Provide the [X, Y] coordinate of the cell's center where the given text is located.  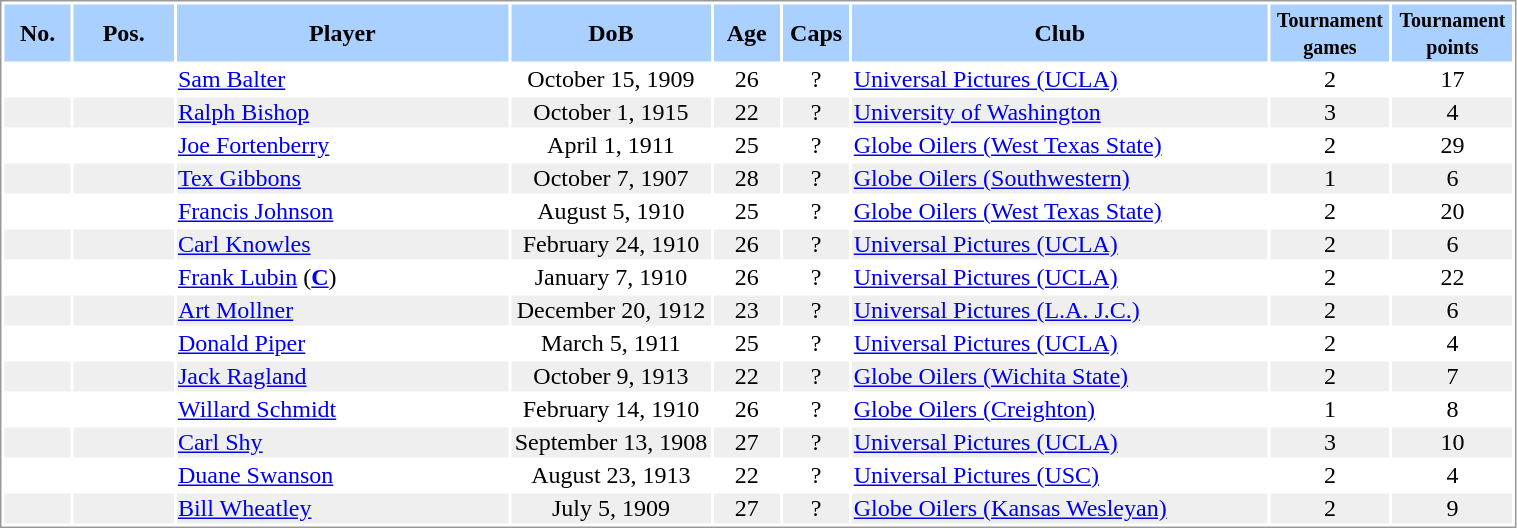
Francis Johnson [342, 211]
October 1, 1915 [610, 113]
8 [1453, 409]
August 5, 1910 [610, 211]
Globe Oilers (Kansas Wesleyan) [1060, 509]
Art Mollner [342, 311]
Globe Oilers (Southwestern) [1060, 179]
Tex Gibbons [342, 179]
Carl Shy [342, 443]
Ralph Bishop [342, 113]
Duane Swanson [342, 475]
September 13, 1908 [610, 443]
October 15, 1909 [610, 79]
Club [1060, 32]
10 [1453, 443]
Player [342, 32]
Globe Oilers (Creighton) [1060, 409]
23 [747, 311]
Universal Pictures (L.A. J.C.) [1060, 311]
Willard Schmidt [342, 409]
Carl Knowles [342, 245]
Donald Piper [342, 343]
Jack Ragland [342, 377]
March 5, 1911 [610, 343]
August 23, 1913 [610, 475]
Joe Fortenberry [342, 145]
April 1, 1911 [610, 145]
February 14, 1910 [610, 409]
Age [747, 32]
October 7, 1907 [610, 179]
29 [1453, 145]
January 7, 1910 [610, 277]
Pos. [124, 32]
Sam Balter [342, 79]
9 [1453, 509]
28 [747, 179]
Globe Oilers (Wichita State) [1060, 377]
20 [1453, 211]
17 [1453, 79]
December 20, 1912 [610, 311]
Caps [816, 32]
Frank Lubin (C) [342, 277]
October 9, 1913 [610, 377]
July 5, 1909 [610, 509]
DoB [610, 32]
No. [37, 32]
Tournamentgames [1330, 32]
Universal Pictures (USC) [1060, 475]
Bill Wheatley [342, 509]
February 24, 1910 [610, 245]
Tournamentpoints [1453, 32]
7 [1453, 377]
University of Washington [1060, 113]
